Extract the (x, y) coordinate from the center of the cell holding the provided text.  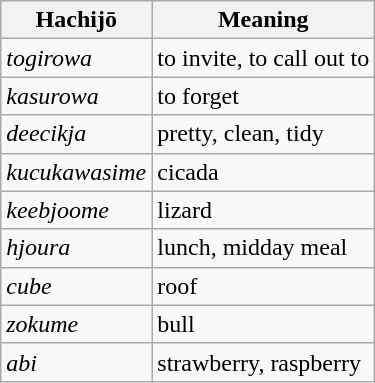
togirowa (76, 58)
to invite, to call out to (264, 58)
roof (264, 286)
keebjoome (76, 210)
lizard (264, 210)
pretty, clean, tidy (264, 134)
kucukawasime (76, 172)
strawberry, raspberry (264, 362)
kasurowa (76, 96)
Meaning (264, 20)
Hachijō (76, 20)
cube (76, 286)
hjoura (76, 248)
bull (264, 324)
zokume (76, 324)
abi (76, 362)
cicada (264, 172)
deecikja (76, 134)
to forget (264, 96)
lunch, midday meal (264, 248)
